Locate the cell with the specified text and output its [X, Y] center coordinate. 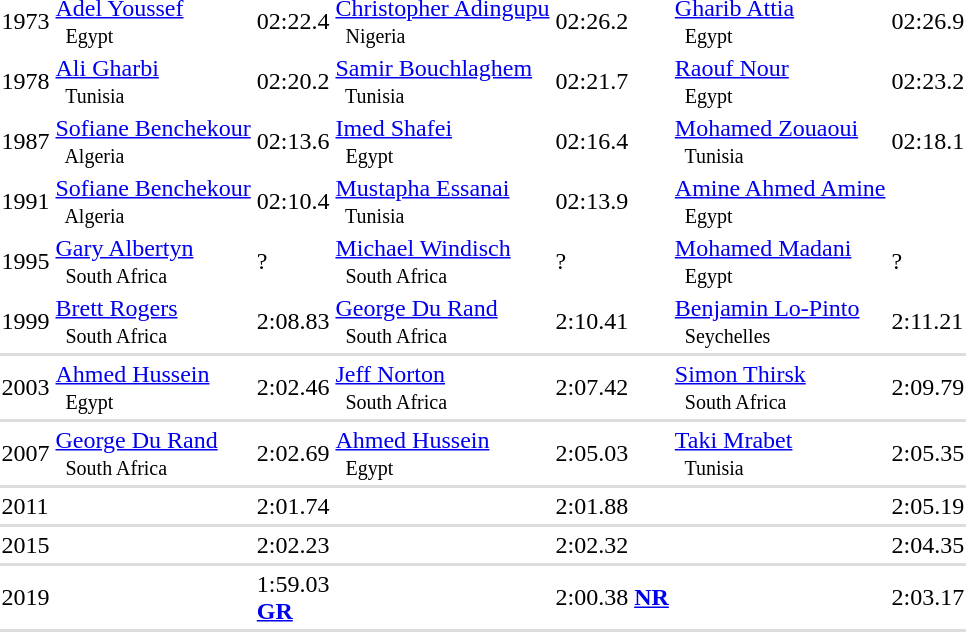
2015 [26, 545]
Samir Bouchlaghem Tunisia [442, 82]
Mohamed Zouaoui Tunisia [780, 142]
Imed Shafei Egypt [442, 142]
2:01.88 [612, 506]
Mustapha Essanai Tunisia [442, 202]
2003 [26, 388]
2:09.79 [928, 388]
2:11.21 [928, 322]
2:04.35 [928, 545]
Jeff Norton South Africa [442, 388]
2011 [26, 506]
2:05.19 [928, 506]
2007 [26, 454]
1987 [26, 142]
02:23.2 [928, 82]
Taki Mrabet Tunisia [780, 454]
2:10.41 [612, 322]
2:07.42 [612, 388]
02:13.9 [612, 202]
1995 [26, 262]
Raouf Nour Egypt [780, 82]
2:02.23 [293, 545]
2:01.74 [293, 506]
02:13.6 [293, 142]
1991 [26, 202]
02:10.4 [293, 202]
2019 [26, 598]
Gary Albertyn South Africa [153, 262]
2:05.35 [928, 454]
2:02.32 [612, 545]
2:02.69 [293, 454]
02:21.7 [612, 82]
1978 [26, 82]
Benjamin Lo-Pinto Seychelles [780, 322]
Ali Gharbi Tunisia [153, 82]
1:59.03GR [293, 598]
2:08.83 [293, 322]
Brett Rogers South Africa [153, 322]
Mohamed Madani Egypt [780, 262]
02:18.1 [928, 142]
1999 [26, 322]
02:20.2 [293, 82]
Michael Windisch South Africa [442, 262]
2:05.03 [612, 454]
2:02.46 [293, 388]
2:03.17 [928, 598]
02:16.4 [612, 142]
Amine Ahmed Amine Egypt [780, 202]
2:00.38 NR [612, 598]
Simon Thirsk South Africa [780, 388]
